Output the (X, Y) coordinate of the center of the cell containing the given text.  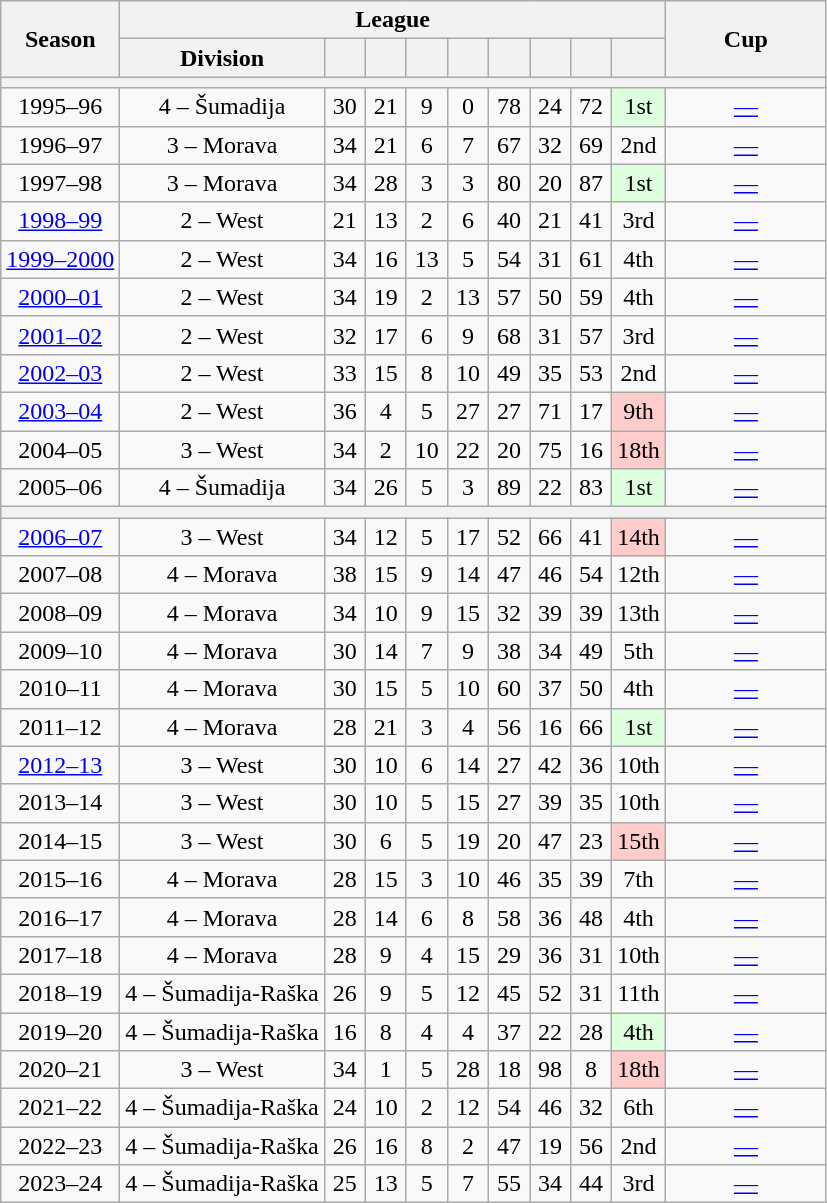
25 (344, 1184)
2006–07 (60, 537)
2001–02 (60, 335)
58 (508, 917)
59 (592, 297)
1998–99 (60, 221)
98 (550, 1070)
61 (592, 259)
1996–97 (60, 145)
40 (508, 221)
2008–09 (60, 613)
89 (508, 488)
67 (508, 145)
83 (592, 488)
71 (550, 411)
1997–98 (60, 183)
29 (508, 955)
2022–23 (60, 1146)
55 (508, 1184)
78 (508, 107)
2009–10 (60, 651)
2012–13 (60, 765)
44 (592, 1184)
2017–18 (60, 955)
2007–08 (60, 575)
2002–03 (60, 373)
7th (639, 879)
Cup (746, 39)
1995–96 (60, 107)
23 (592, 841)
2016–17 (60, 917)
2005–06 (60, 488)
1 (386, 1070)
2013–14 (60, 803)
13th (639, 613)
60 (508, 689)
2004–05 (60, 449)
75 (550, 449)
2010–11 (60, 689)
0 (468, 107)
12th (639, 575)
1999–2000 (60, 259)
72 (592, 107)
2003–04 (60, 411)
18 (508, 1070)
Division (222, 58)
14th (639, 537)
2011–12 (60, 727)
2021–22 (60, 1108)
80 (508, 183)
2023–24 (60, 1184)
9th (639, 411)
2018–19 (60, 993)
48 (592, 917)
League (393, 20)
11th (639, 993)
33 (344, 373)
15th (639, 841)
2019–20 (60, 1031)
2020–21 (60, 1070)
68 (508, 335)
2014–15 (60, 841)
5th (639, 651)
69 (592, 145)
Season (60, 39)
87 (592, 183)
53 (592, 373)
45 (508, 993)
6th (639, 1108)
42 (550, 765)
2000–01 (60, 297)
2015–16 (60, 879)
